Search for the cell housing the specified text and yield its [X, Y] center coordinate. 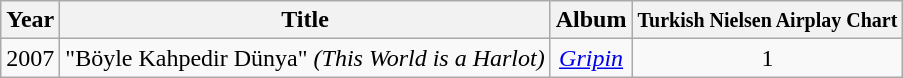
"Böyle Kahpedir Dünya" (This World is a Harlot) [305, 58]
Title [305, 20]
Album [591, 20]
Gripin [591, 58]
Turkish Nielsen Airplay Chart [768, 20]
1 [768, 58]
2007 [30, 58]
Year [30, 20]
